Extract the (X, Y) coordinate from the center of the cell holding the provided text.  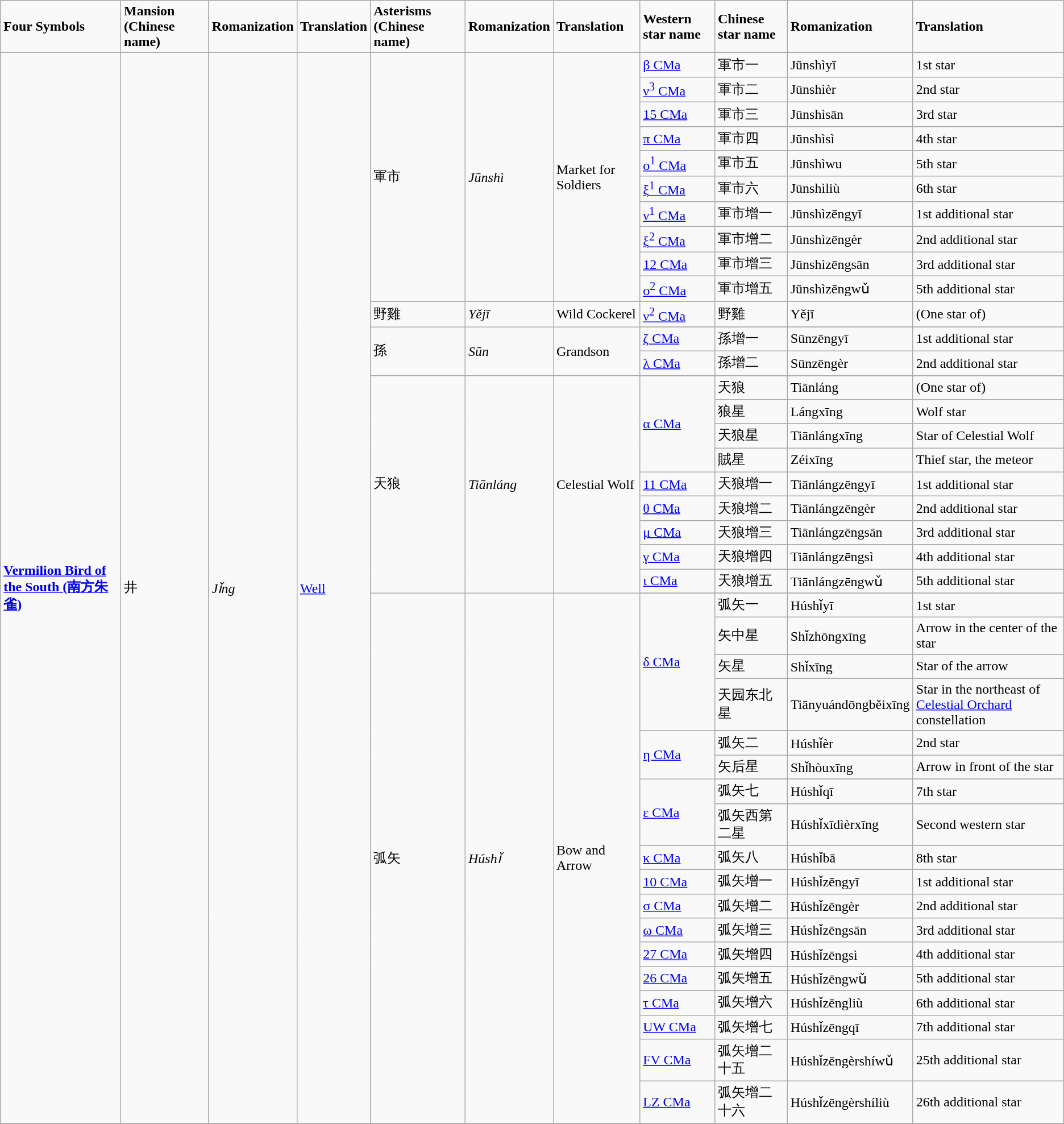
弧矢增七 (751, 1027)
γ CMa (678, 557)
弧矢增三 (751, 930)
Jǐng (252, 588)
Wild Cockerel (597, 314)
弧矢增六 (751, 1003)
Húshǐzēngsì (850, 954)
Lángxīng (850, 412)
δ CMa (678, 662)
Húshǐzēngyī (850, 882)
Húshǐqī (850, 791)
7th star (988, 791)
Shǐzhōngxīng (850, 636)
弧矢增二十五 (751, 1060)
Jūnshìyī (850, 65)
6th star (988, 189)
Húshǐzēngliù (850, 1003)
軍市五 (751, 164)
Jūnshìsān (850, 115)
Grandson (597, 351)
孫增一 (751, 339)
Shǐhòuxīng (850, 768)
μ CMa (678, 532)
ο2 CMa (678, 289)
Star of Celestial Wolf (988, 436)
25th additional star (988, 1060)
7th additional star (988, 1027)
8th star (988, 857)
ο1 CMa (678, 164)
Arrow in the center of the star (988, 636)
弧矢一 (751, 605)
Shǐxīng (850, 666)
Tiānlángzēngsān (850, 532)
ν3 CMa (678, 90)
λ CMa (678, 364)
LZ CMa (678, 1102)
矢后星 (751, 768)
弧矢八 (751, 857)
Bow and Arrow (597, 858)
弧矢二 (751, 743)
Húshǐzēngwǔ (850, 979)
Zéixīng (850, 461)
弧矢增二十六 (751, 1102)
Tiānlángzēngèr (850, 508)
天狼增一 (751, 484)
Húshǐ (509, 858)
弧矢增一 (751, 882)
26 CMa (678, 979)
Jūnshìzēngsān (850, 264)
Mansion (Chinese name) (165, 27)
Second western star (988, 824)
天狼增二 (751, 508)
Chinese star name (751, 27)
ξ2 CMa (678, 240)
5th star (988, 164)
矢星 (751, 666)
Tiānlángxīng (850, 436)
軍市增三 (751, 264)
賊星 (751, 461)
Húshǐxīdìèrxīng (850, 824)
ι CMa (678, 581)
θ CMa (678, 508)
ξ1 CMa (678, 189)
弧矢 (418, 858)
Húshǐzēngèrshíwǔ (850, 1060)
ν1 CMa (678, 214)
Húshǐbā (850, 857)
Jūnshì (509, 177)
井 (165, 588)
Jūnshìliù (850, 189)
弧矢增二 (751, 906)
τ CMa (678, 1003)
矢中星 (751, 636)
Húshǐzēngsān (850, 930)
ν2 CMa (678, 314)
Jūnshìwu (850, 164)
孫增二 (751, 364)
Four Symbols (61, 27)
Húshǐèr (850, 743)
Jūnshìzēngwǔ (850, 289)
Sūn (509, 351)
3rd star (988, 115)
Tiānlángzēngyī (850, 484)
Wolf star (988, 412)
軍市 (418, 177)
軍市三 (751, 115)
Asterisms (Chinese name) (418, 27)
Tiānlángzēngwǔ (850, 581)
天狼星 (751, 436)
孫 (418, 351)
天狼增五 (751, 581)
Thief star, the meteor (988, 461)
天园东北星 (751, 704)
天狼增四 (751, 557)
弧矢西第二星 (751, 824)
Celestial Wolf (597, 484)
Jūnshìzēngyī (850, 214)
ε CMa (678, 813)
Húshǐzēngèrshíliù (850, 1102)
ω CMa (678, 930)
4th star (988, 139)
狼星 (751, 412)
UW CMa (678, 1027)
弧矢七 (751, 791)
軍市四 (751, 139)
弧矢增五 (751, 979)
Húshǐzēngèr (850, 906)
Tiānlángzēngsì (850, 557)
26th additional star (988, 1102)
Jūnshìzēngèr (850, 240)
Jūnshìèr (850, 90)
6th additional star (988, 1003)
11 CMa (678, 484)
軍市增二 (751, 240)
10 CMa (678, 882)
軍市增五 (751, 289)
Star in the northeast of Celestial Orchard constellation (988, 704)
Western star name (678, 27)
ζ CMa (678, 339)
軍市一 (751, 65)
Húshǐzēngqī (850, 1027)
Húshǐyī (850, 605)
σ CMa (678, 906)
Well (333, 588)
弧矢增四 (751, 954)
天狼增三 (751, 532)
κ CMa (678, 857)
Market for Soldiers (597, 177)
27 CMa (678, 954)
軍市六 (751, 189)
Arrow in front of the star (988, 768)
Sūnzēngèr (850, 364)
Tiānyuándōngběixīng (850, 704)
β CMa (678, 65)
Star of the arrow (988, 666)
軍市二 (751, 90)
π CMa (678, 139)
軍市增一 (751, 214)
α CMa (678, 424)
FV CMa (678, 1060)
15 CMa (678, 115)
η CMa (678, 755)
12 CMa (678, 264)
Vermilion Bird of the South (南方朱雀) (61, 588)
Sūnzēngyī (850, 339)
Jūnshìsì (850, 139)
